Return the (x, y) coordinate for the center point of the cell that contains the specified text.  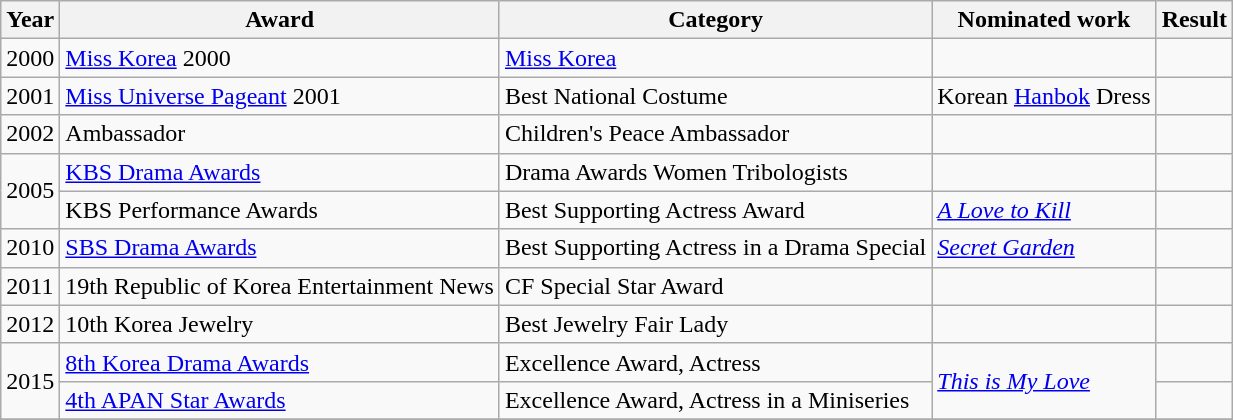
Award (280, 20)
2000 (30, 58)
Ambassador (280, 134)
Best Supporting Actress Award (715, 210)
Excellence Award, Actress in a Miniseries (715, 400)
Drama Awards Women Tribologists (715, 172)
4th APAN Star Awards (280, 400)
Best Jewelry Fair Lady (715, 324)
This is My Love (1044, 381)
SBS Drama Awards (280, 248)
19th Republic of Korea Entertainment News (280, 286)
KBS Performance Awards (280, 210)
Children's Peace Ambassador (715, 134)
Excellence Award, Actress (715, 362)
Miss Korea 2000 (280, 58)
2005 (30, 191)
Result (1194, 20)
2011 (30, 286)
KBS Drama Awards (280, 172)
A Love to Kill (1044, 210)
Best Supporting Actress in a Drama Special (715, 248)
Miss Universe Pageant 2001 (280, 96)
Year (30, 20)
Best National Costume (715, 96)
2001 (30, 96)
2002 (30, 134)
8th Korea Drama Awards (280, 362)
Nominated work (1044, 20)
2010 (30, 248)
Category (715, 20)
2012 (30, 324)
Korean Hanbok Dress (1044, 96)
10th Korea Jewelry (280, 324)
CF Special Star Award (715, 286)
Miss Korea (715, 58)
Secret Garden (1044, 248)
2015 (30, 381)
